Search for the cell housing the specified text and yield its [x, y] center coordinate. 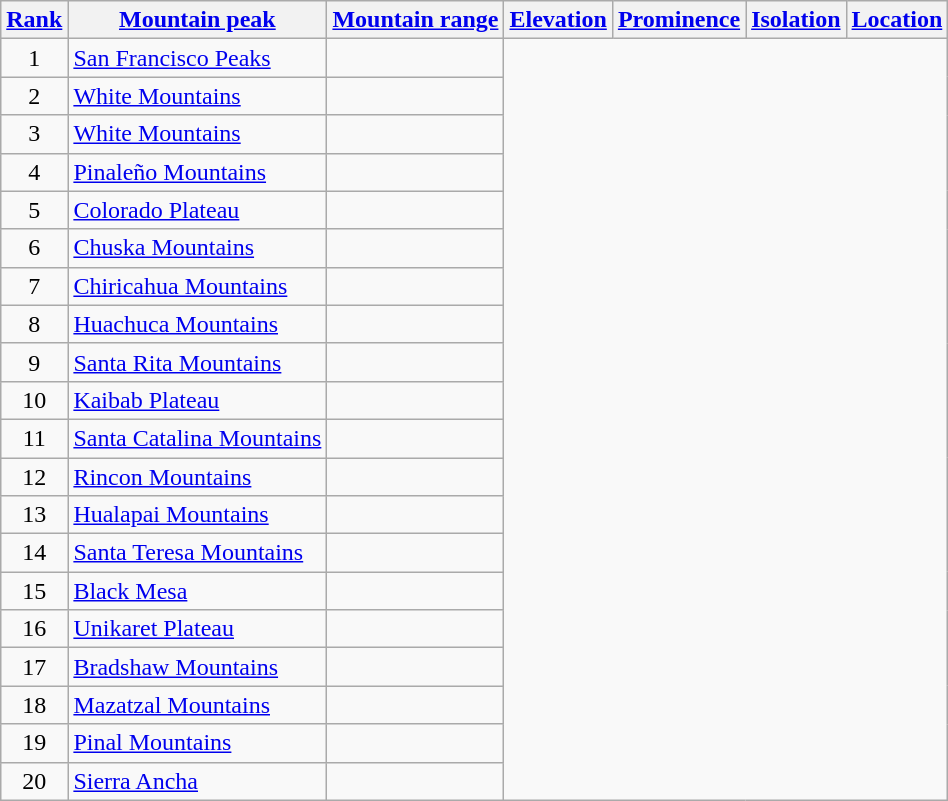
14 [34, 553]
18 [34, 705]
16 [34, 629]
5 [34, 210]
15 [34, 591]
3 [34, 134]
19 [34, 743]
Location [897, 20]
Prominence [678, 20]
Rank [34, 20]
2 [34, 96]
Mazatzal Mountains [198, 705]
Black Mesa [198, 591]
Santa Rita Mountains [198, 362]
Sierra Ancha [198, 781]
6 [34, 248]
Pinal Mountains [198, 743]
Rincon Mountains [198, 477]
11 [34, 438]
13 [34, 515]
7 [34, 286]
Santa Teresa Mountains [198, 553]
Chuska Mountains [198, 248]
Isolation [796, 20]
Bradshaw Mountains [198, 667]
12 [34, 477]
Huachuca Mountains [198, 324]
9 [34, 362]
Kaibab Plateau [198, 400]
Pinaleño Mountains [198, 172]
10 [34, 400]
4 [34, 172]
Hualapai Mountains [198, 515]
Elevation [558, 20]
Mountain range [416, 20]
Santa Catalina Mountains [198, 438]
Colorado Plateau [198, 210]
San Francisco Peaks [198, 58]
Chiricahua Mountains [198, 286]
1 [34, 58]
Unikaret Plateau [198, 629]
8 [34, 324]
17 [34, 667]
20 [34, 781]
Mountain peak [198, 20]
